Extract the (X, Y) coordinate from the center of the cell holding the provided text.  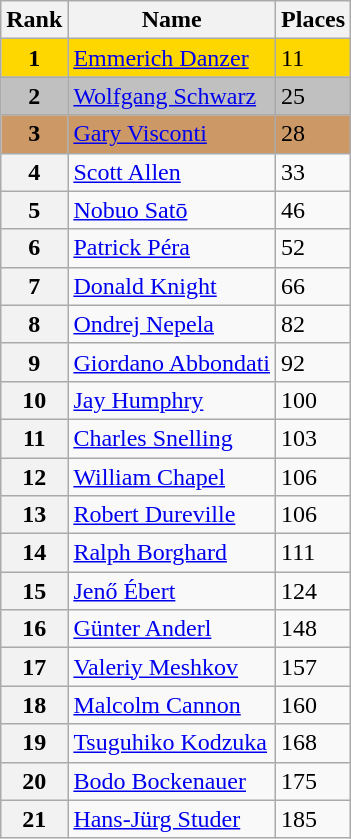
Wolfgang Schwarz (172, 96)
2 (34, 96)
160 (314, 705)
Ralph Borghard (172, 553)
Emmerich Danzer (172, 58)
Donald Knight (172, 286)
3 (34, 134)
18 (34, 705)
Bodo Bockenauer (172, 781)
15 (34, 591)
Ondrej Nepela (172, 324)
Malcolm Cannon (172, 705)
8 (34, 324)
25 (314, 96)
Patrick Péra (172, 248)
Tsuguhiko Kodzuka (172, 743)
Scott Allen (172, 172)
168 (314, 743)
124 (314, 591)
46 (314, 210)
Valeriy Meshkov (172, 667)
9 (34, 362)
33 (314, 172)
Nobuo Satō (172, 210)
Jay Humphry (172, 400)
4 (34, 172)
148 (314, 629)
7 (34, 286)
111 (314, 553)
Günter Anderl (172, 629)
52 (314, 248)
6 (34, 248)
92 (314, 362)
12 (34, 477)
Giordano Abbondati (172, 362)
14 (34, 553)
13 (34, 515)
Rank (34, 20)
82 (314, 324)
19 (34, 743)
William Chapel (172, 477)
5 (34, 210)
Robert Dureville (172, 515)
16 (34, 629)
157 (314, 667)
20 (34, 781)
10 (34, 400)
Name (172, 20)
21 (34, 819)
103 (314, 438)
Charles Snelling (172, 438)
175 (314, 781)
100 (314, 400)
66 (314, 286)
17 (34, 667)
185 (314, 819)
Hans-Jürg Studer (172, 819)
Jenő Ébert (172, 591)
Places (314, 20)
Gary Visconti (172, 134)
28 (314, 134)
1 (34, 58)
